Capture the cell that displays the provided text and extract its (x, y) central coordinate. 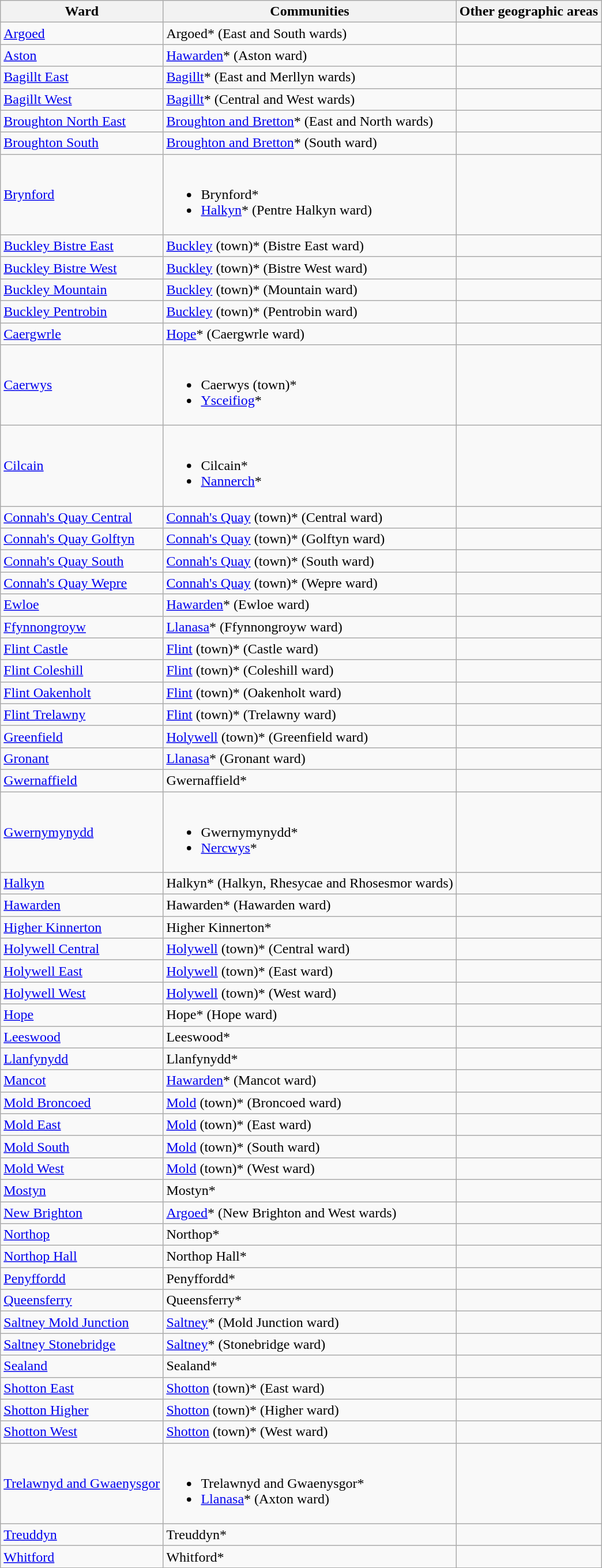
Holywell West (82, 993)
Bagillt* (East and Merllyn wards) (310, 77)
Caerwys (82, 385)
Connah's Quay Golftyn (82, 539)
Buckley (town)* (Bistre West ward) (310, 268)
Connah's Quay Central (82, 517)
Holywell (town)* (Greenfield ward) (310, 736)
Argoed (82, 33)
Connah's Quay Wepre (82, 583)
Cilcain (82, 466)
Flint Oakenholt (82, 693)
Buckley Bistre West (82, 268)
Caerwys (town)*Ysceifiog* (310, 385)
Flint (town)* (Oakenholt ward) (310, 693)
Shotton (town)* (Higher ward) (310, 1410)
New Brighton (82, 1213)
Mold Broncoed (82, 1103)
Holywell (town)* (West ward) (310, 993)
Llanasa* (Ffynnongroyw ward) (310, 627)
Higher Kinnerton (82, 927)
Broughton and Bretton* (East and North wards) (310, 121)
Bagillt* (Central and West wards) (310, 99)
Holywell Central (82, 949)
Mold (town)* (West ward) (310, 1168)
Llanfynydd* (310, 1059)
Other geographic areas (528, 12)
Hawarden (82, 905)
Cilcain*Nannerch* (310, 466)
Northop Hall (82, 1257)
Whitford* (310, 1556)
Mold South (82, 1146)
Leeswood* (310, 1037)
Hope* (Caergwrle ward) (310, 334)
Trelawnyd and Gwaenysgor (82, 1483)
Buckley Mountain (82, 289)
Flint Castle (82, 649)
Buckley (town)* (Bistre East ward) (310, 246)
Sealand* (310, 1366)
Greenfield (82, 736)
Hawarden* (Mancot ward) (310, 1081)
Hope (82, 1015)
Bagillt West (82, 99)
Broughton and Bretton* (South ward) (310, 143)
Shotton East (82, 1388)
Gwernymynydd*Nercwys* (310, 832)
Penyffordd* (310, 1279)
Flint (town)* (Castle ward) (310, 649)
Argoed* (East and South wards) (310, 33)
Shotton (town)* (East ward) (310, 1388)
Flint (town)* (Trelawny ward) (310, 715)
Higher Kinnerton* (310, 927)
Hawarden* (Hawarden ward) (310, 905)
Ward (82, 12)
Mold (town)* (Broncoed ward) (310, 1103)
Argoed* (New Brighton and West wards) (310, 1213)
Halkyn (82, 883)
Leeswood (82, 1037)
Bagillt East (82, 77)
Mold West (82, 1168)
Flint Coleshill (82, 671)
Treuddyn (82, 1535)
Gronant (82, 758)
Mold East (82, 1125)
Llanfynydd (82, 1059)
Ewloe (82, 605)
Flint Trelawny (82, 715)
Holywell East (82, 971)
Connah's Quay South (82, 561)
Northop (82, 1235)
Hope* (Hope ward) (310, 1015)
Saltney* (Stonebridge ward) (310, 1344)
Flint (town)* (Coleshill ward) (310, 671)
Brynford (82, 194)
Sealand (82, 1366)
Communities (310, 12)
Trelawnyd and Gwaenysgor*Llanasa* (Axton ward) (310, 1483)
Shotton (town)* (West ward) (310, 1432)
Gwernaffield* (310, 780)
Queensferry* (310, 1300)
Whitford (82, 1556)
Brynford*Halkyn* (Pentre Halkyn ward) (310, 194)
Buckley (town)* (Pentrobin ward) (310, 311)
Shotton Higher (82, 1410)
Ffynnongroyw (82, 627)
Buckley Pentrobin (82, 311)
Mold (town)* (East ward) (310, 1125)
Mostyn* (310, 1190)
Gwernymynydd (82, 832)
Caergwrle (82, 334)
Gwernaffield (82, 780)
Buckley Bistre East (82, 246)
Broughton South (82, 143)
Northop* (310, 1235)
Connah's Quay (town)* (South ward) (310, 561)
Connah's Quay (town)* (Wepre ward) (310, 583)
Treuddyn* (310, 1535)
Saltney Mold Junction (82, 1322)
Shotton West (82, 1432)
Buckley (town)* (Mountain ward) (310, 289)
Hawarden* (Aston ward) (310, 55)
Broughton North East (82, 121)
Hawarden* (Ewloe ward) (310, 605)
Penyffordd (82, 1279)
Holywell (town)* (Central ward) (310, 949)
Halkyn* (Halkyn, Rhesycae and Rhosesmor wards) (310, 883)
Saltney* (Mold Junction ward) (310, 1322)
Mostyn (82, 1190)
Saltney Stonebridge (82, 1344)
Aston (82, 55)
Connah's Quay (town)* (Central ward) (310, 517)
Queensferry (82, 1300)
Llanasa* (Gronant ward) (310, 758)
Mancot (82, 1081)
Northop Hall* (310, 1257)
Connah's Quay (town)* (Golftyn ward) (310, 539)
Holywell (town)* (East ward) (310, 971)
Mold (town)* (South ward) (310, 1146)
